Locate the cell with the specified text and output its (x, y) center coordinate. 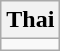
Thai (30, 20)
